Search for the cell housing the specified text and yield its [x, y] center coordinate. 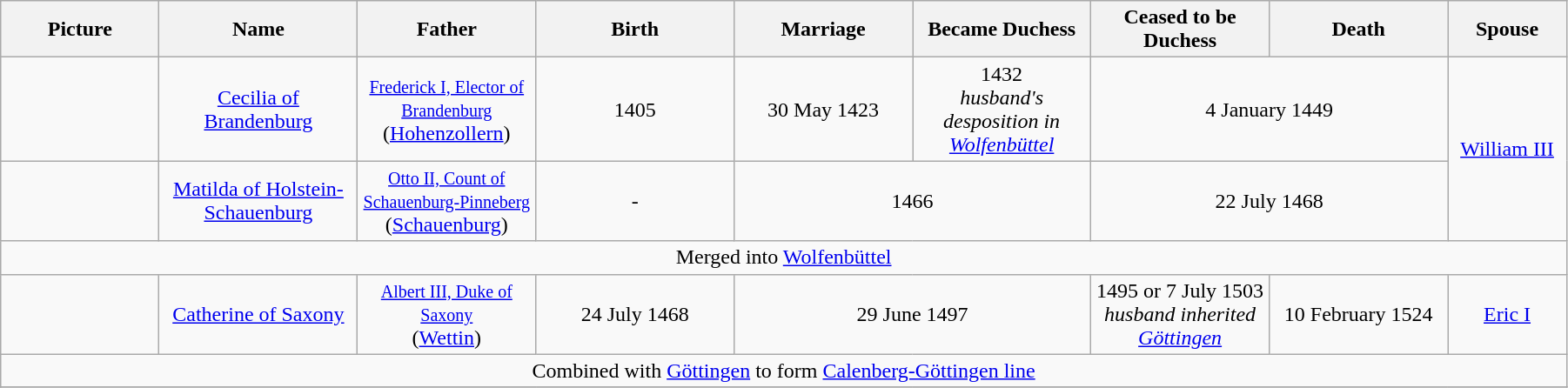
Matilda of Holstein-Schauenburg [258, 201]
- [635, 201]
Name [258, 30]
29 June 1497 [913, 314]
Albert III, Duke of Saxony(Wettin) [447, 314]
30 May 1423 [823, 110]
1495 or 7 July 1503husband inherited Göttingen [1180, 314]
1432husband's desposition in Wolfenbüttel [1002, 110]
Merged into Wolfenbüttel [784, 258]
William III [1507, 150]
Eric I [1507, 314]
10 February 1524 [1359, 314]
Father [447, 30]
Marriage [823, 30]
Combined with Göttingen to form Calenberg-Göttingen line [784, 371]
Otto II, Count of Schauenburg-Pinneberg(Schauenburg) [447, 201]
Spouse [1507, 30]
1405 [635, 110]
Frederick I, Elector of Brandenburg(Hohenzollern) [447, 110]
Catherine of Saxony [258, 314]
Picture [80, 30]
22 July 1468 [1270, 201]
Became Duchess [1002, 30]
Ceased to be Duchess [1180, 30]
Death [1359, 30]
1466 [913, 201]
24 July 1468 [635, 314]
Cecilia of Brandenburg [258, 110]
4 January 1449 [1270, 110]
Birth [635, 30]
